Return the [x, y] coordinate for the center point of the cell that contains the specified text.  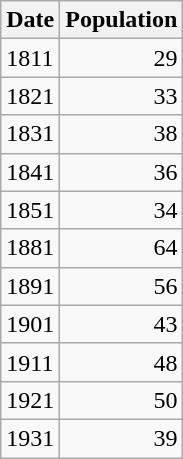
1851 [30, 210]
Date [30, 20]
64 [122, 248]
50 [122, 400]
1841 [30, 172]
56 [122, 286]
1831 [30, 134]
1931 [30, 438]
38 [122, 134]
34 [122, 210]
1901 [30, 324]
1921 [30, 400]
1891 [30, 286]
33 [122, 96]
1821 [30, 96]
36 [122, 172]
39 [122, 438]
1911 [30, 362]
43 [122, 324]
48 [122, 362]
Population [122, 20]
1811 [30, 58]
29 [122, 58]
1881 [30, 248]
